Return the [X, Y] coordinate for the center point of the cell that contains the specified text.  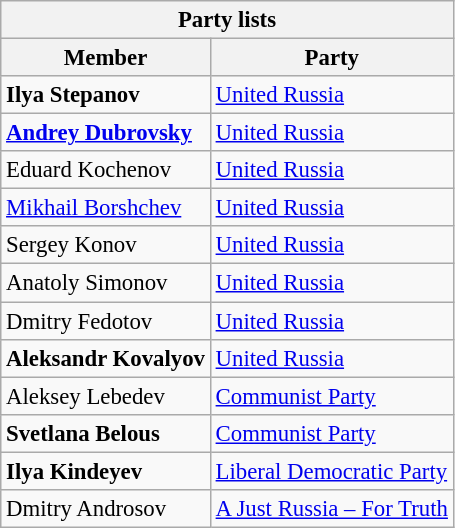
Aleksey Lebedev [106, 396]
Dmitry Fedotov [106, 321]
Mikhail Borshchev [106, 208]
Ilya Stepanov [106, 95]
Andrey Dubrovsky [106, 133]
A Just Russia – For Truth [332, 509]
Ilya Kindeyev [106, 471]
Dmitry Androsov [106, 509]
Svetlana Belous [106, 433]
Sergey Konov [106, 245]
Eduard Kochenov [106, 170]
Liberal Democratic Party [332, 471]
Member [106, 58]
Anatoly Simonov [106, 283]
Party [332, 58]
Aleksandr Kovalyov [106, 358]
Party lists [227, 20]
